Identify which cell holds the provided text, then report its [X, Y] central coordinate. 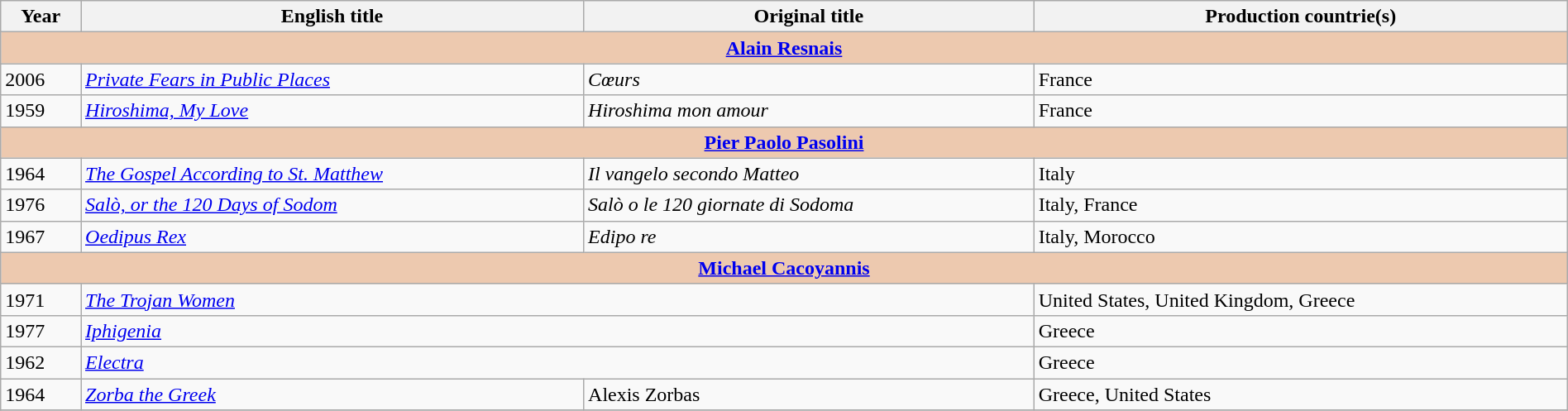
Alain Resnais [784, 48]
Salò o le 120 giornate di Sodoma [809, 205]
Iphigenia [557, 331]
Italy [1300, 174]
1977 [41, 331]
1959 [41, 111]
Italy, Morocco [1300, 237]
United States, United Kingdom, Greece [1300, 299]
1962 [41, 362]
English title [332, 17]
Salò, or the 120 Days of Sodom [332, 205]
Hiroshima, My Love [332, 111]
Production countrie(s) [1300, 17]
The Gospel According to St. Matthew [332, 174]
1976 [41, 205]
Cœurs [809, 79]
Italy, France [1300, 205]
Hiroshima mon amour [809, 111]
Il vangelo secondo Matteo [809, 174]
Private Fears in Public Places [332, 79]
1967 [41, 237]
Greece, United States [1300, 394]
1971 [41, 299]
Zorba the Greek [332, 394]
Oedipus Rex [332, 237]
Alexis Zorbas [809, 394]
Pier Paolo Pasolini [784, 142]
The Trojan Women [557, 299]
Edipo re [809, 237]
Year [41, 17]
Electra [557, 362]
2006 [41, 79]
Original title [809, 17]
Michael Cacoyannis [784, 268]
